From the cell containing the given text, extract its center point as (X, Y) coordinate. 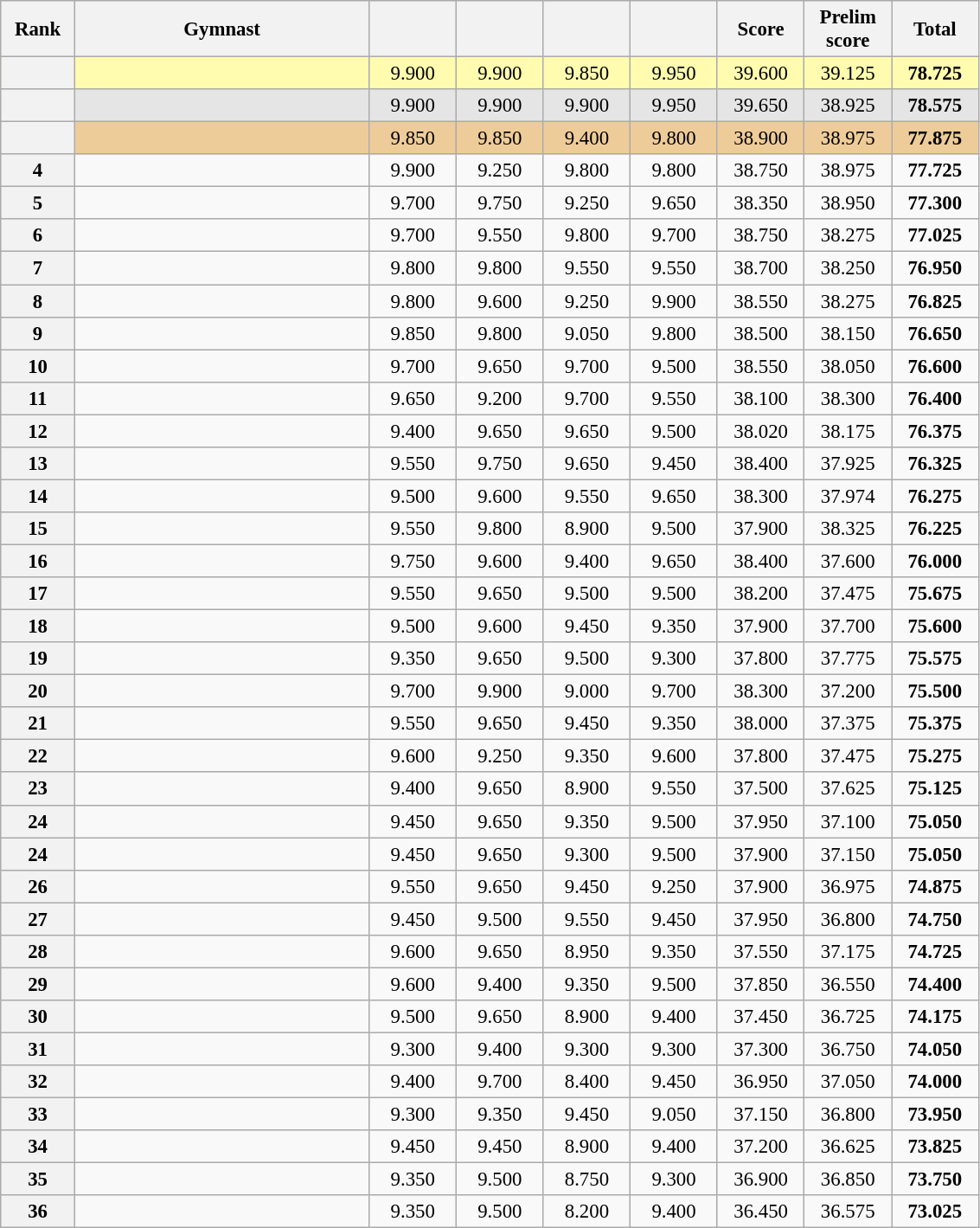
36.850 (848, 1180)
37.050 (848, 1082)
7 (38, 268)
38.325 (848, 529)
73.750 (934, 1180)
37.974 (848, 496)
37.300 (761, 1049)
16 (38, 561)
75.275 (934, 756)
76.950 (934, 268)
73.825 (934, 1147)
37.375 (848, 723)
75.575 (934, 659)
36 (38, 1212)
37.850 (761, 984)
75.675 (934, 594)
8 (38, 301)
Rank (38, 29)
8.200 (586, 1212)
36.625 (848, 1147)
11 (38, 398)
39.650 (761, 106)
28 (38, 952)
8.950 (586, 952)
37.925 (848, 464)
76.375 (934, 431)
27 (38, 919)
38.950 (848, 203)
74.175 (934, 1017)
75.600 (934, 627)
36.900 (761, 1180)
23 (38, 789)
73.950 (934, 1115)
37.500 (761, 789)
5 (38, 203)
37.775 (848, 659)
Gymnast (221, 29)
37.175 (848, 952)
36.575 (848, 1212)
38.900 (761, 138)
34 (38, 1147)
76.275 (934, 496)
8.400 (586, 1082)
77.875 (934, 138)
9 (38, 333)
73.025 (934, 1212)
10 (38, 366)
76.400 (934, 398)
Prelim score (848, 29)
76.000 (934, 561)
38.925 (848, 106)
9.000 (586, 691)
38.000 (761, 723)
19 (38, 659)
75.125 (934, 789)
77.025 (934, 236)
37.600 (848, 561)
13 (38, 464)
22 (38, 756)
30 (38, 1017)
31 (38, 1049)
74.750 (934, 919)
4 (38, 170)
29 (38, 984)
37.450 (761, 1017)
74.000 (934, 1082)
74.400 (934, 984)
38.250 (848, 268)
39.125 (848, 74)
36.975 (848, 886)
Total (934, 29)
36.550 (848, 984)
76.825 (934, 301)
38.350 (761, 203)
74.050 (934, 1049)
74.875 (934, 886)
38.150 (848, 333)
75.500 (934, 691)
36.725 (848, 1017)
36.950 (761, 1082)
17 (38, 594)
38.500 (761, 333)
76.650 (934, 333)
6 (38, 236)
14 (38, 496)
36.450 (761, 1212)
38.700 (761, 268)
38.100 (761, 398)
26 (38, 886)
15 (38, 529)
76.225 (934, 529)
38.200 (761, 594)
76.325 (934, 464)
74.725 (934, 952)
77.300 (934, 203)
Score (761, 29)
75.375 (934, 723)
77.725 (934, 170)
12 (38, 431)
37.100 (848, 821)
37.700 (848, 627)
20 (38, 691)
21 (38, 723)
76.600 (934, 366)
18 (38, 627)
9.200 (500, 398)
78.575 (934, 106)
78.725 (934, 74)
37.625 (848, 789)
35 (38, 1180)
36.750 (848, 1049)
38.050 (848, 366)
39.600 (761, 74)
37.550 (761, 952)
32 (38, 1082)
38.020 (761, 431)
33 (38, 1115)
8.750 (586, 1180)
38.175 (848, 431)
